Scan for the cell matching the given text and deliver its (x, y) coordinate at center. 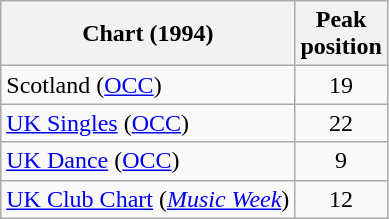
22 (341, 123)
Scotland (OCC) (148, 85)
UK Club Chart (Music Week) (148, 199)
12 (341, 199)
19 (341, 85)
Peakposition (341, 34)
UK Dance (OCC) (148, 161)
Chart (1994) (148, 34)
UK Singles (OCC) (148, 123)
9 (341, 161)
